For the text-containing cell, return its midpoint in [X, Y] coordinate format. 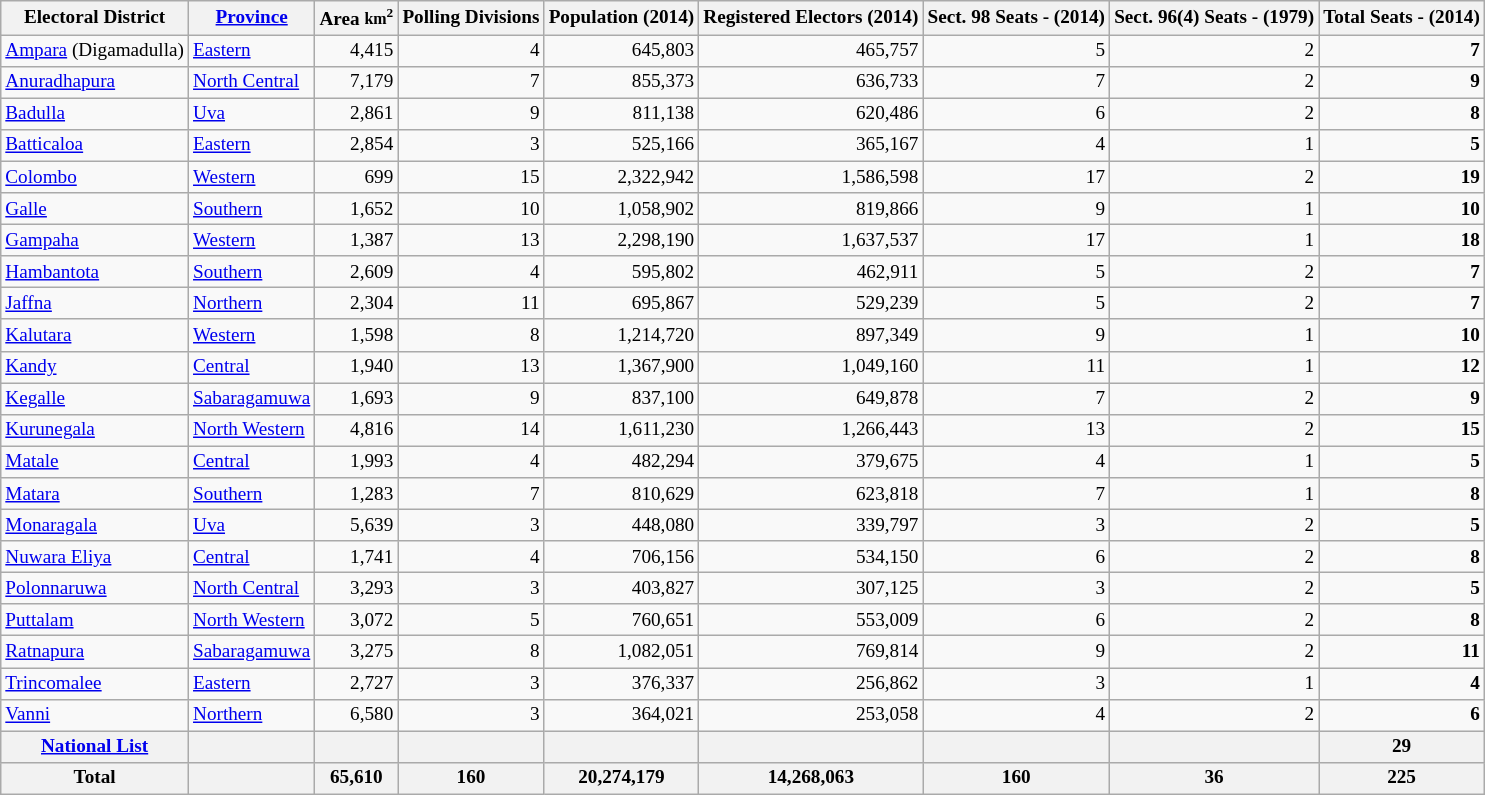
1,611,230 [622, 430]
Kandy [95, 367]
364,021 [622, 715]
Area km2 [356, 18]
Gampaha [95, 240]
Kegalle [95, 399]
Polonnaruwa [95, 588]
Kalutara [95, 335]
29 [1402, 747]
5,639 [356, 525]
379,675 [811, 462]
Ampara (Digamadulla) [95, 51]
837,100 [622, 399]
1,586,598 [811, 177]
Trincomalee [95, 683]
2,727 [356, 683]
810,629 [622, 493]
1,637,537 [811, 240]
769,814 [811, 652]
2,304 [356, 304]
2,609 [356, 272]
636,733 [811, 82]
Batticaloa [95, 145]
18 [1402, 240]
12 [1402, 367]
620,486 [811, 114]
Matara [95, 493]
534,150 [811, 557]
Nuwara Eliya [95, 557]
1,693 [356, 399]
Total [95, 778]
Badulla [95, 114]
225 [1402, 778]
1,993 [356, 462]
448,080 [622, 525]
4,816 [356, 430]
Puttalam [95, 620]
339,797 [811, 525]
Sect. 96(4) Seats - (1979) [1214, 18]
Vanni [95, 715]
7,179 [356, 82]
Population (2014) [622, 18]
6,580 [356, 715]
Colombo [95, 177]
3,072 [356, 620]
760,651 [622, 620]
376,337 [622, 683]
65,610 [356, 778]
897,349 [811, 335]
1,266,443 [811, 430]
Polling Divisions [471, 18]
Anuradhapura [95, 82]
256,862 [811, 683]
Registered Electors (2014) [811, 18]
811,138 [622, 114]
Ratnapura [95, 652]
Monaragala [95, 525]
14,268,063 [811, 778]
1,741 [356, 557]
1,387 [356, 240]
462,911 [811, 272]
Total Seats - (2014) [1402, 18]
595,802 [622, 272]
1,940 [356, 367]
Electoral District [95, 18]
Sect. 98 Seats - (2014) [1016, 18]
1,367,900 [622, 367]
1,652 [356, 209]
307,125 [811, 588]
365,167 [811, 145]
525,166 [622, 145]
1,049,160 [811, 367]
19 [1402, 177]
2,861 [356, 114]
3,293 [356, 588]
623,818 [811, 493]
649,878 [811, 399]
Jaffna [95, 304]
1,082,051 [622, 652]
706,156 [622, 557]
National List [95, 747]
645,803 [622, 51]
529,239 [811, 304]
482,294 [622, 462]
4,415 [356, 51]
1,214,720 [622, 335]
36 [1214, 778]
Matale [95, 462]
699 [356, 177]
Province [251, 18]
14 [471, 430]
403,827 [622, 588]
1,058,902 [622, 209]
2,854 [356, 145]
695,867 [622, 304]
1,283 [356, 493]
Galle [95, 209]
2,298,190 [622, 240]
Kurunegala [95, 430]
Hambantota [95, 272]
2,322,942 [622, 177]
1,598 [356, 335]
465,757 [811, 51]
855,373 [622, 82]
253,058 [811, 715]
819,866 [811, 209]
3,275 [356, 652]
20,274,179 [622, 778]
553,009 [811, 620]
